Scan for the cell matching the given text and deliver its [x, y] coordinate at center. 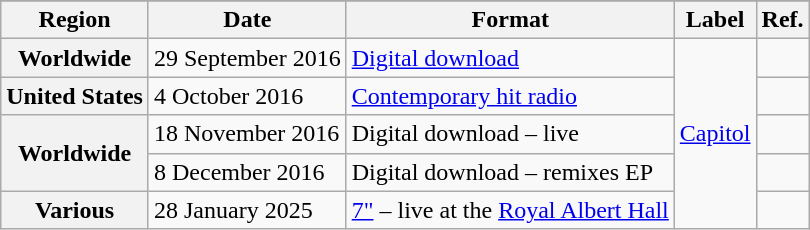
Region [75, 20]
Ref. [782, 20]
Contemporary hit radio [510, 96]
18 November 2016 [247, 134]
Digital download – live [510, 134]
United States [75, 96]
Digital download [510, 58]
4 October 2016 [247, 96]
Various [75, 210]
Label [715, 20]
7" – live at the Royal Albert Hall [510, 210]
28 January 2025 [247, 210]
8 December 2016 [247, 172]
29 September 2016 [247, 58]
Capitol [715, 134]
Digital download – remixes EP [510, 172]
Format [510, 20]
Date [247, 20]
